Capture the cell that displays the provided text and extract its [x, y] central coordinate. 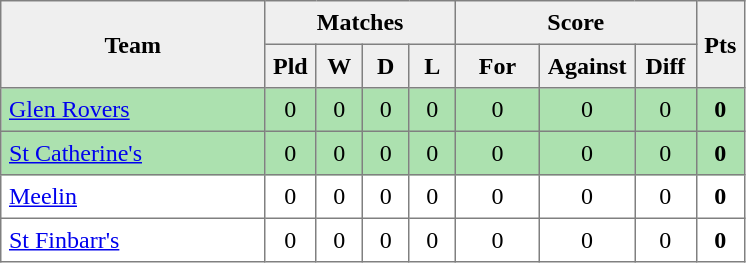
Against [586, 66]
St Catherine's [133, 153]
W [339, 66]
St Finbarr's [133, 240]
Meelin [133, 197]
For [497, 66]
D [385, 66]
Score [576, 23]
Matches [360, 23]
Team [133, 44]
Pts [720, 44]
Glen Rovers [133, 110]
L [432, 66]
Pld [290, 66]
Diff [666, 66]
